Find where the given text appears and provide that cell's center as [X, Y] coordinate. 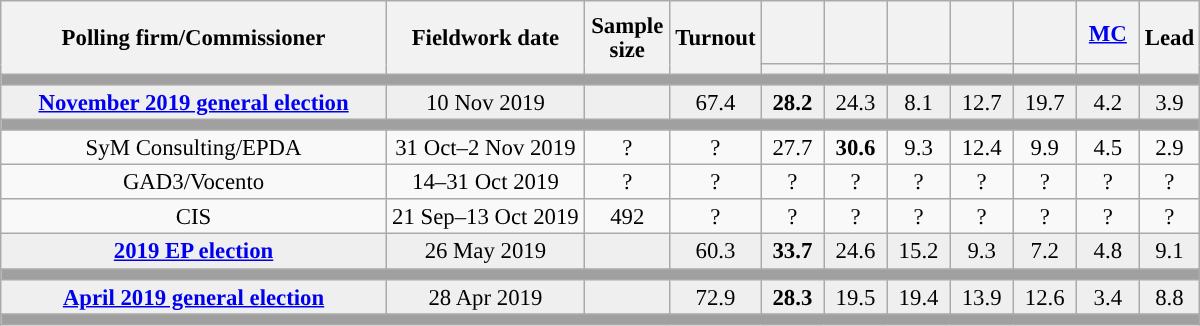
15.2 [918, 252]
27.7 [792, 148]
24.6 [856, 252]
14–31 Oct 2019 [485, 182]
12.4 [982, 148]
7.2 [1044, 252]
4.8 [1108, 252]
19.5 [856, 296]
2.9 [1169, 148]
21 Sep–13 Oct 2019 [485, 218]
13.9 [982, 296]
Sample size [627, 38]
April 2019 general election [194, 296]
Fieldwork date [485, 38]
28.2 [792, 102]
19.4 [918, 296]
72.9 [716, 296]
2019 EP election [194, 252]
67.4 [716, 102]
3.9 [1169, 102]
SyM Consulting/EPDA [194, 148]
3.4 [1108, 296]
28 Apr 2019 [485, 296]
4.5 [1108, 148]
60.3 [716, 252]
8.8 [1169, 296]
Lead [1169, 38]
33.7 [792, 252]
9.9 [1044, 148]
4.2 [1108, 102]
9.1 [1169, 252]
Polling firm/Commissioner [194, 38]
19.7 [1044, 102]
MC [1108, 32]
GAD3/Vocento [194, 182]
31 Oct–2 Nov 2019 [485, 148]
CIS [194, 218]
November 2019 general election [194, 102]
8.1 [918, 102]
Turnout [716, 38]
492 [627, 218]
10 Nov 2019 [485, 102]
26 May 2019 [485, 252]
12.6 [1044, 296]
24.3 [856, 102]
12.7 [982, 102]
30.6 [856, 148]
28.3 [792, 296]
